Detect which cell encompasses the target text, then output its [X, Y] center coordinate. 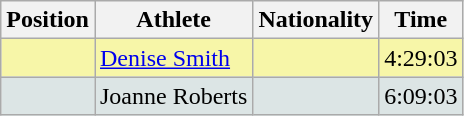
6:09:03 [421, 96]
Joanne Roberts [173, 96]
Nationality [316, 20]
Position [48, 20]
Athlete [173, 20]
4:29:03 [421, 58]
Denise Smith [173, 58]
Time [421, 20]
